Return [x, y] of the center of cell containing provided text 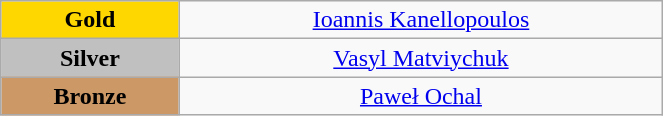
Paweł Ochal [421, 96]
Vasyl Matviychuk [421, 58]
Gold [90, 20]
Silver [90, 58]
Ioannis Kanellopoulos [421, 20]
Bronze [90, 96]
